Detect which cell encompasses the target text, then output its (X, Y) center coordinate. 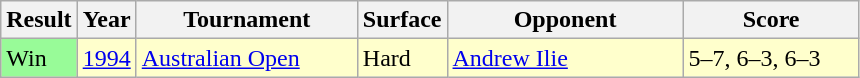
5–7, 6–3, 6–3 (771, 58)
Win (39, 58)
Year (106, 20)
Australian Open (246, 58)
Result (39, 20)
1994 (106, 58)
Score (771, 20)
Opponent (565, 20)
Tournament (246, 20)
Hard (402, 58)
Surface (402, 20)
Andrew Ilie (565, 58)
